Extract the (X, Y) coordinate from the center of the cell holding the provided text.  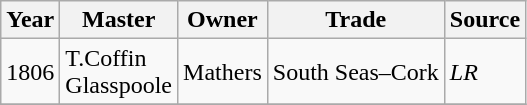
South Seas–Cork (356, 72)
Trade (356, 20)
Source (484, 20)
Owner (223, 20)
LR (484, 72)
T.CoffinGlasspoole (119, 72)
1806 (30, 72)
Master (119, 20)
Year (30, 20)
Mathers (223, 72)
